Detect which cell encompasses the target text, then output its [X, Y] center coordinate. 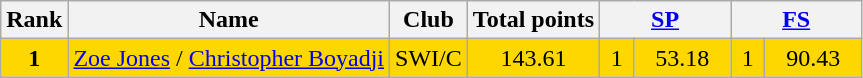
SP [666, 20]
Zoe Jones / Christopher Boyadji [229, 58]
Name [229, 20]
FS [796, 20]
Rank [34, 20]
53.18 [682, 58]
Total points [533, 20]
143.61 [533, 58]
Club [429, 20]
SWI/C [429, 58]
90.43 [814, 58]
